Identify which cell holds the provided text, then report its (x, y) central coordinate. 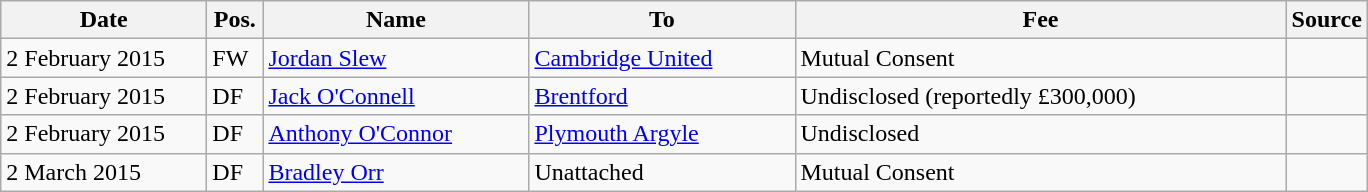
Source (1326, 20)
Undisclosed (reportedly £300,000) (1040, 96)
Pos. (235, 20)
To (662, 20)
Fee (1040, 20)
Bradley Orr (396, 172)
Name (396, 20)
Unattached (662, 172)
FW (235, 58)
Anthony O'Connor (396, 134)
Brentford (662, 96)
Plymouth Argyle (662, 134)
Date (104, 20)
Undisclosed (1040, 134)
Cambridge United (662, 58)
Jack O'Connell (396, 96)
Jordan Slew (396, 58)
2 March 2015 (104, 172)
